Extract the [x, y] coordinate from the center of the cell holding the provided text.  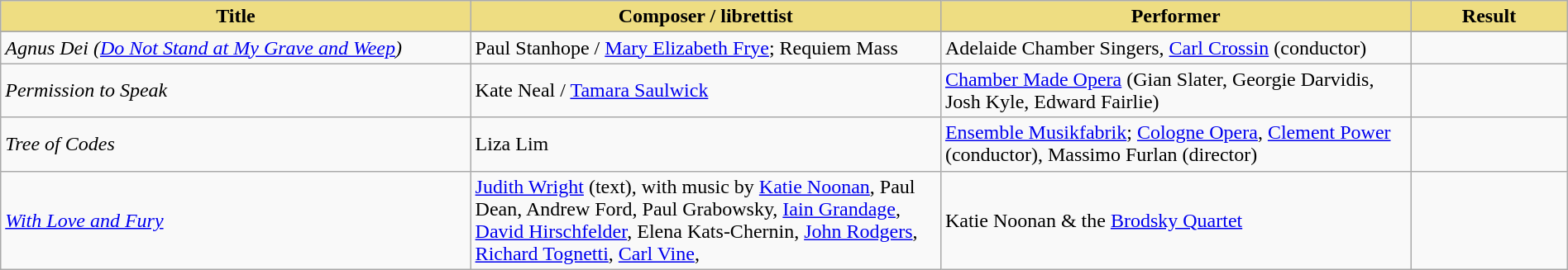
Result [1489, 17]
Permission to Speak [236, 91]
With Love and Fury [236, 220]
Agnus Dei (Do Not Stand at My Grave and Weep) [236, 48]
Liza Lim [705, 144]
Composer / librettist [705, 17]
Katie Noonan & the Brodsky Quartet [1175, 220]
Performer [1175, 17]
Kate Neal / Tamara Saulwick [705, 91]
Title [236, 17]
Adelaide Chamber Singers, Carl Crossin (conductor) [1175, 48]
Tree of Codes [236, 144]
Chamber Made Opera (Gian Slater, Georgie Darvidis, Josh Kyle, Edward Fairlie) [1175, 91]
Ensemble Musikfabrik; Cologne Opera, Clement Power (conductor), Massimo Furlan (director) [1175, 144]
Paul Stanhope / Mary Elizabeth Frye; Requiem Mass [705, 48]
